Find where the given text appears and provide that cell's center as [x, y] coordinate. 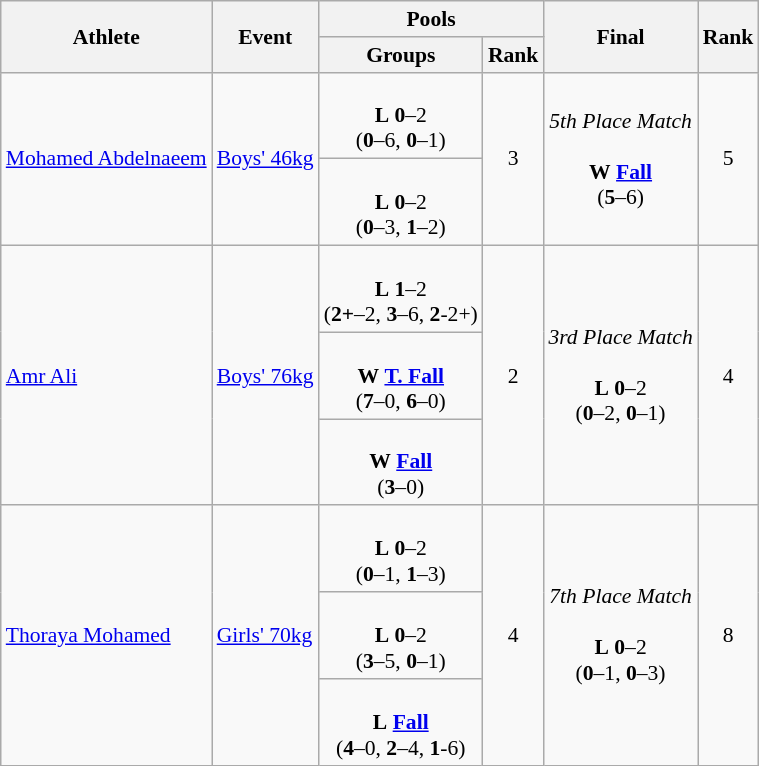
L 0–2(3–5, 0–1) [401, 636]
L 0–2(0–6, 0–1) [401, 116]
W Fall(3–0) [401, 462]
L 1–2(2+–2, 3–6, 2-2+) [401, 290]
Athlete [106, 36]
Amr Ali [106, 376]
5th Place MatchW Fall(5–6) [620, 158]
L 0–2(0–3, 1–2) [401, 202]
Groups [401, 55]
Final [620, 36]
L Fall(4–0, 2–4, 1-6) [401, 722]
Pools [432, 19]
8 [728, 636]
Boys' 46kg [266, 158]
Mohamed Abdelnaeem [106, 158]
Thoraya Mohamed [106, 636]
2 [514, 376]
5 [728, 158]
L 0–2(0–1, 1–3) [401, 550]
W T. Fall(7–0, 6–0) [401, 376]
3 [514, 158]
Girls' 70kg [266, 636]
3rd Place MatchL 0–2(0–2, 0–1) [620, 376]
Boys' 76kg [266, 376]
7th Place MatchL 0–2(0–1, 0–3) [620, 636]
Event [266, 36]
